Provide the [X, Y] coordinate of the cell's center where the given text is located.  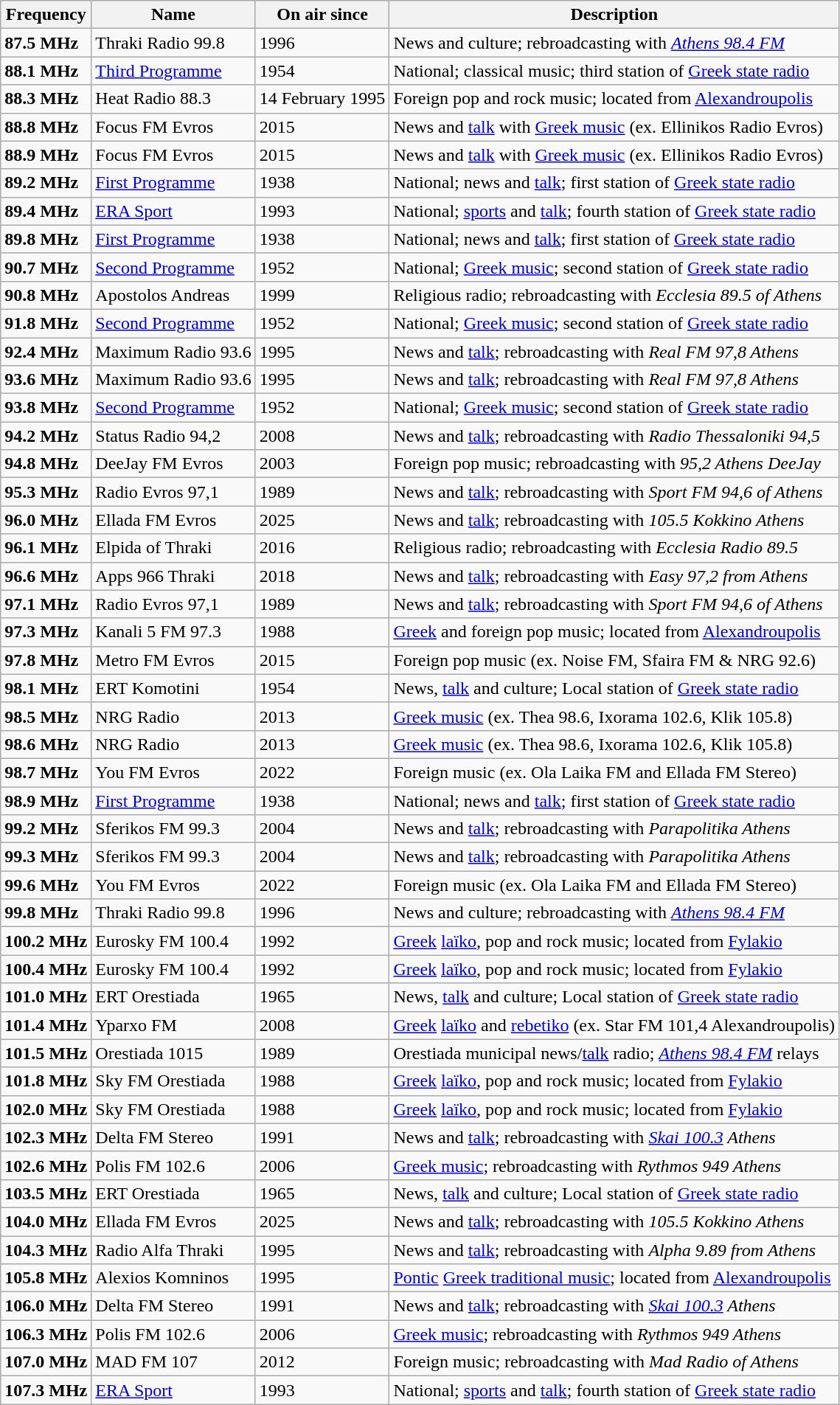
Apps 966 Thraki [173, 576]
ERT Komotini [173, 688]
99.8 MHz [46, 913]
93.6 MHz [46, 380]
97.1 MHz [46, 604]
99.2 MHz [46, 829]
Kanali 5 FM 97.3 [173, 632]
Foreign pop music (ex. Noise FM, Sfaira FM & NRG 92.6) [614, 660]
Heat Radio 88.3 [173, 99]
88.1 MHz [46, 71]
97.8 MHz [46, 660]
News and talk; rebroadcasting with Easy 97,2 from Athens [614, 576]
96.6 MHz [46, 576]
88.3 MHz [46, 99]
1999 [322, 295]
Foreign pop and rock music; located from Alexandroupolis [614, 99]
106.3 MHz [46, 1334]
MAD FM 107 [173, 1362]
98.5 MHz [46, 716]
Foreign music; rebroadcasting with Mad Radio of Athens [614, 1362]
94.8 MHz [46, 464]
Foreign pop music; rebroadcasting with 95,2 Athens DeeJay [614, 464]
103.5 MHz [46, 1193]
107.0 MHz [46, 1362]
90.8 MHz [46, 295]
Status Radio 94,2 [173, 436]
101.8 MHz [46, 1081]
98.7 MHz [46, 772]
99.6 MHz [46, 885]
On air since [322, 15]
90.7 MHz [46, 267]
107.3 MHz [46, 1390]
104.0 MHz [46, 1221]
98.1 MHz [46, 688]
2018 [322, 576]
95.3 MHz [46, 492]
96.0 MHz [46, 520]
94.2 MHz [46, 436]
Alexios Komninos [173, 1278]
Greek and foreign pop music; located from Alexandroupolis [614, 632]
91.8 MHz [46, 323]
99.3 MHz [46, 857]
96.1 MHz [46, 548]
Religious radio; rebroadcasting with Ecclesia Radio 89.5 [614, 548]
102.0 MHz [46, 1109]
89.8 MHz [46, 239]
Name [173, 15]
100.4 MHz [46, 969]
2016 [322, 548]
102.6 MHz [46, 1165]
Yparxo FM [173, 1025]
National; classical music; third station of Greek state radio [614, 71]
106.0 MHz [46, 1306]
Elpida of Thraki [173, 548]
89.2 MHz [46, 183]
News and talk; rebroadcasting with Radio Thessaloniki 94,5 [614, 436]
Orestiada municipal news/talk radio; Athens 98.4 FM relays [614, 1053]
93.8 MHz [46, 408]
2003 [322, 464]
Apostolos Andreas [173, 295]
98.6 MHz [46, 744]
101.5 MHz [46, 1053]
DeeJay FM Evros [173, 464]
Pontic Greek traditional music; located from Alexandroupolis [614, 1278]
98.9 MHz [46, 800]
Radio Alfa Thraki [173, 1250]
Metro FM Evros [173, 660]
87.5 MHz [46, 43]
2012 [322, 1362]
101.0 MHz [46, 997]
89.4 MHz [46, 211]
92.4 MHz [46, 352]
100.2 MHz [46, 941]
14 February 1995 [322, 99]
101.4 MHz [46, 1025]
97.3 MHz [46, 632]
Third Programme [173, 71]
105.8 MHz [46, 1278]
104.3 MHz [46, 1250]
102.3 MHz [46, 1137]
News and talk; rebroadcasting with Alpha 9.89 from Athens [614, 1250]
Religious radio; rebroadcasting with Ecclesia 89.5 of Athens [614, 295]
88.8 MHz [46, 127]
Frequency [46, 15]
Description [614, 15]
88.9 MHz [46, 155]
Greek laïko and rebetiko (ex. Star FM 101,4 Alexandroupolis) [614, 1025]
Orestiada 1015 [173, 1053]
